Search for the cell housing the specified text and yield its (X, Y) center coordinate. 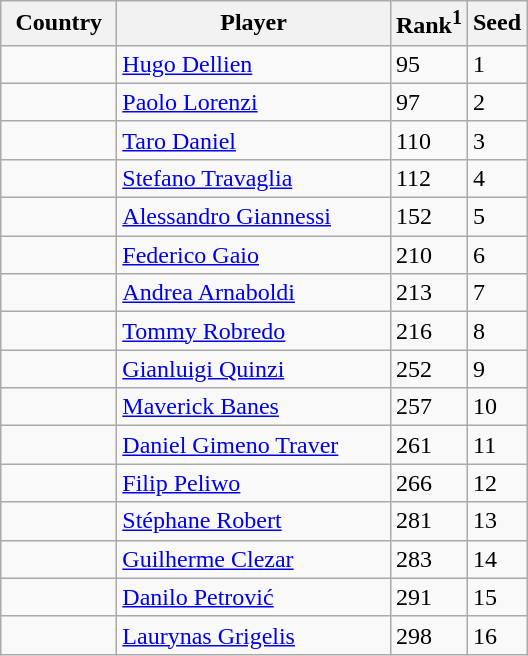
4 (496, 178)
Gianluigi Quinzi (254, 369)
252 (428, 369)
12 (496, 483)
261 (428, 445)
112 (428, 178)
97 (428, 102)
14 (496, 559)
8 (496, 331)
152 (428, 217)
Filip Peliwo (254, 483)
Laurynas Grigelis (254, 635)
15 (496, 597)
Alessandro Giannessi (254, 217)
Stéphane Robert (254, 521)
16 (496, 635)
Seed (496, 24)
Taro Daniel (254, 140)
213 (428, 293)
3 (496, 140)
298 (428, 635)
283 (428, 559)
Hugo Dellien (254, 64)
Danilo Petrović (254, 597)
Player (254, 24)
Country (59, 24)
Andrea Arnaboldi (254, 293)
Federico Gaio (254, 255)
13 (496, 521)
Maverick Banes (254, 407)
110 (428, 140)
2 (496, 102)
Daniel Gimeno Traver (254, 445)
210 (428, 255)
6 (496, 255)
257 (428, 407)
11 (496, 445)
1 (496, 64)
5 (496, 217)
281 (428, 521)
Guilherme Clezar (254, 559)
7 (496, 293)
Rank1 (428, 24)
Paolo Lorenzi (254, 102)
95 (428, 64)
Tommy Robredo (254, 331)
266 (428, 483)
10 (496, 407)
9 (496, 369)
216 (428, 331)
Stefano Travaglia (254, 178)
291 (428, 597)
